Output the [x, y] coordinate of the center of the cell containing the given text.  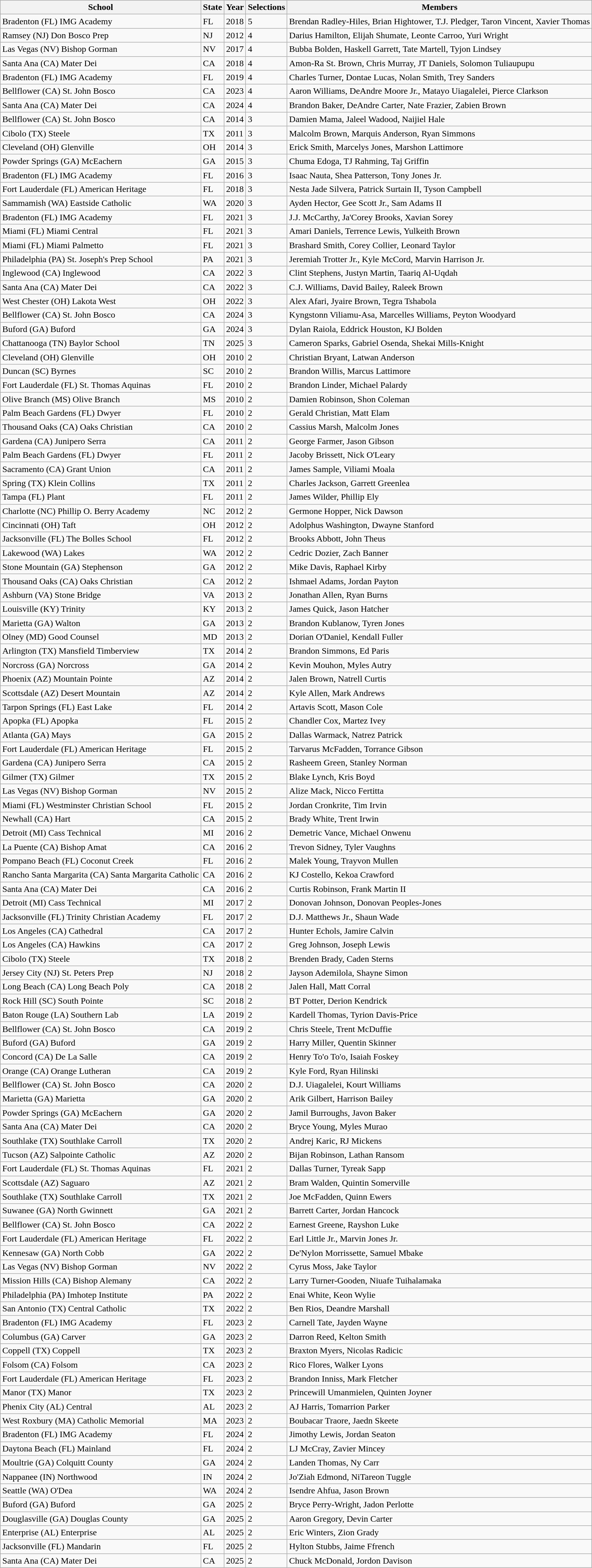
Darius Hamilton, Elijah Shumate, Leonte Carroo, Yuri Wright [439, 35]
LJ McCray, Zavier Mincey [439, 1449]
Darron Reed, Kelton Smith [439, 1337]
Concord (CA) De La Salle [101, 1057]
Chattanooga (TN) Baylor School [101, 343]
Hylton Stubbs, Jaime Ffrench [439, 1547]
Enterprise (AL) Enterprise [101, 1533]
Bryce Perry-Wright, Jadon Perlotte [439, 1504]
Brandon Kublanow, Tyren Jones [439, 623]
Kyngstonn Viliamu-Asa, Marcelles Williams, Peyton Woodyard [439, 315]
Jayson Ademilola, Shayne Simon [439, 973]
KJ Costello, Kekoa Crawford [439, 875]
J.J. McCarthy, Ja'Corey Brooks, Xavian Sorey [439, 217]
Sammamish (WA) Eastside Catholic [101, 203]
Donovan Johnson, Donovan Peoples-Jones [439, 903]
NC [212, 511]
Norcross (GA) Norcross [101, 665]
Jersey City (NJ) St. Peters Prep [101, 973]
Scottsdale (AZ) Desert Mountain [101, 693]
Inglewood (CA) Inglewood [101, 273]
Newhall (CA) Hart [101, 819]
TN [212, 343]
School [101, 7]
Tucson (AZ) Salpointe Catholic [101, 1155]
Carnell Tate, Jayden Wayne [439, 1323]
Chris Steele, Trent McDuffie [439, 1029]
Apopka (FL) Apopka [101, 721]
KY [212, 609]
Damien Mama, Jaleel Wadood, Naijiel Hale [439, 119]
De'Nylon Morrissette, Samuel Mbake [439, 1253]
Brandon Baker, DeAndre Carter, Nate Frazier, Zabien Brown [439, 105]
Isaac Nauta, Shea Patterson, Tony Jones Jr. [439, 175]
Baton Rouge (LA) Southern Lab [101, 1015]
Marietta (GA) Walton [101, 623]
Pompano Beach (FL) Coconut Creek [101, 861]
Princewill Umanmielen, Quinten Joyner [439, 1393]
Greg Johnson, Joseph Lewis [439, 945]
Dallas Warmack, Natrez Patrick [439, 735]
Brenden Brady, Caden Sterns [439, 959]
Amari Daniels, Terrence Lewis, Yulkeith Brown [439, 231]
Kardell Thomas, Tyrion Davis-Price [439, 1015]
Blake Lynch, Kris Boyd [439, 777]
Phenix City (AL) Central [101, 1407]
Kevin Mouhon, Myles Autry [439, 665]
Los Angeles (CA) Hawkins [101, 945]
Germone Hopper, Nick Dawson [439, 511]
Jalen Hall, Matt Corral [439, 987]
Seattle (WA) O'Dea [101, 1490]
Duncan (SC) Byrnes [101, 371]
Andrej Karic, RJ Mickens [439, 1141]
Malek Young, Trayvon Mullen [439, 861]
Malcolm Brown, Marquis Anderson, Ryan Simmons [439, 133]
Isendre Ahfua, Jason Brown [439, 1490]
Jeremiah Trotter Jr., Kyle McCord, Marvin Harrison Jr. [439, 259]
Alize Mack, Nicco Fertitta [439, 791]
Rock Hill (SC) South Pointe [101, 1001]
Coppell (TX) Coppell [101, 1351]
Clint Stephens, Justyn Martin, Taariq Al-Uqdah [439, 273]
Rancho Santa Margarita (CA) Santa Margarita Catholic [101, 875]
San Antonio (TX) Central Catholic [101, 1309]
MA [212, 1421]
Cedric Dozier, Zach Banner [439, 553]
Louisville (KY) Trinity [101, 609]
Gerald Christian, Matt Elam [439, 413]
Dallas Turner, Tyreak Sapp [439, 1169]
Chuma Edoga, TJ Rahming, Taj Griffin [439, 161]
Barrett Carter, Jordan Hancock [439, 1211]
Trevon Sidney, Tyler Vaughns [439, 847]
Tarpon Springs (FL) East Lake [101, 707]
Olive Branch (MS) Olive Branch [101, 399]
Nappanee (IN) Northwood [101, 1476]
Brandon Willis, Marcus Lattimore [439, 371]
Chuck McDonald, Jordon Davison [439, 1561]
Brady White, Trent Irwin [439, 819]
Tarvarus McFadden, Torrance Gibson [439, 749]
Boubacar Traore, Jaedn Skeete [439, 1421]
Folsom (CA) Folsom [101, 1365]
Miami (FL) Miami Palmetto [101, 245]
Brooks Abbott, John Theus [439, 539]
Hunter Echols, Jamire Calvin [439, 931]
Charles Jackson, Garrett Greenlea [439, 483]
Christian Bryant, Latwan Anderson [439, 357]
Miami (FL) Miami Central [101, 231]
C.J. Williams, David Bailey, Raleek Brown [439, 287]
Columbus (GA) Carver [101, 1337]
Daytona Beach (FL) Mainland [101, 1449]
Mike Davis, Raphael Kirby [439, 567]
George Farmer, Jason Gibson [439, 441]
Manor (TX) Manor [101, 1393]
Bram Walden, Quintin Somerville [439, 1183]
Erick Smith, Marcelys Jones, Marshon Lattimore [439, 147]
D.J. Uiagalelei, Kourt Williams [439, 1085]
Artavis Scott, Mason Cole [439, 707]
Miami (FL) Westminster Christian School [101, 805]
Braxton Myers, Nicolas Radicic [439, 1351]
AJ Harris, Tomarrion Parker [439, 1407]
Mission Hills (CA) Bishop Alemany [101, 1281]
Cyrus Moss, Jake Taylor [439, 1267]
Demetric Vance, Michael Onwenu [439, 833]
Moultrie (GA) Colquitt County [101, 1462]
Jo'Ziah Edmond, NiTareon Tuggle [439, 1476]
BT Potter, Derion Kendrick [439, 1001]
La Puente (CA) Bishop Amat [101, 847]
Olney (MD) Good Counsel [101, 637]
Orange (CA) Orange Lutheran [101, 1071]
Nesta Jade Silvera, Patrick Surtain II, Tyson Campbell [439, 189]
5 [266, 21]
Jacksonville (FL) Mandarin [101, 1547]
Kyle Ford, Ryan Hilinski [439, 1071]
Jacksonville (FL) The Bolles School [101, 539]
Rasheem Green, Stanley Norman [439, 763]
Cameron Sparks, Gabriel Osenda, Shekai Mills-Knight [439, 343]
Jordan Cronkrite, Tim Irvin [439, 805]
Dylan Raiola, Eddrick Houston, KJ Bolden [439, 329]
Dorian O'Daniel, Kendall Fuller [439, 637]
Bubba Bolden, Haskell Garrett, Tate Martell, Tyjon Lindsey [439, 49]
MS [212, 399]
James Sample, Viliami Moala [439, 469]
Amon-Ra St. Brown, Chris Murray, JT Daniels, Solomon Tuliaupupu [439, 63]
Adolphus Washington, Dwayne Stanford [439, 525]
Brandon Linder, Michael Palardy [439, 385]
IN [212, 1476]
Long Beach (CA) Long Beach Poly [101, 987]
Los Angeles (CA) Cathedral [101, 931]
Alex Afari, Jyaire Brown, Tegra Tshabola [439, 301]
Eric Winters, Zion Grady [439, 1533]
Brashard Smith, Corey Collier, Leonard Taylor [439, 245]
Ramsey (NJ) Don Bosco Prep [101, 35]
Earl Little Jr., Marvin Jones Jr. [439, 1239]
James Quick, Jason Hatcher [439, 609]
Spring (TX) Klein Collins [101, 483]
Jalen Brown, Natrell Curtis [439, 679]
Brendan Radley-Hiles, Brian Hightower, T.J. Pledger, Taron Vincent, Xavier Thomas [439, 21]
Jacksonville (FL) Trinity Christian Academy [101, 917]
Atlanta (GA) Mays [101, 735]
Ben Rios, Deandre Marshall [439, 1309]
Gilmer (TX) Gilmer [101, 777]
Douglasville (GA) Douglas County [101, 1519]
Harry Miller, Quentin Skinner [439, 1043]
Kennesaw (GA) North Cobb [101, 1253]
Henry To'o To'o, Isaiah Foskey [439, 1057]
Philadelphia (PA) St. Joseph's Prep School [101, 259]
Brandon Simmons, Ed Paris [439, 651]
Bijan Robinson, Lathan Ransom [439, 1155]
Cassius Marsh, Malcolm Jones [439, 427]
West Roxbury (MA) Catholic Memorial [101, 1421]
Charlotte (NC) Phillip O. Berry Academy [101, 511]
Members [439, 7]
Brandon Inniss, Mark Fletcher [439, 1379]
Enai White, Keon Wylie [439, 1294]
State [212, 7]
Suwanee (GA) North Gwinnett [101, 1211]
Bryce Young, Myles Murao [439, 1127]
Philadelphia (PA) Imhotep Institute [101, 1294]
Arlington (TX) Mansfield Timberview [101, 651]
Jimothy Lewis, Jordan Seaton [439, 1435]
D.J. Matthews Jr., Shaun Wade [439, 917]
Earnest Greene, Rayshon Luke [439, 1225]
Cincinnati (OH) Taft [101, 525]
Aaron Gregory, Devin Carter [439, 1519]
Jonathan Allen, Ryan Burns [439, 595]
Aaron Williams, DeAndre Moore Jr., Matayo Uiagalelei, Pierce Clarkson [439, 91]
Kyle Allen, Mark Andrews [439, 693]
Ishmael Adams, Jordan Payton [439, 581]
Marietta (GA) Marietta [101, 1099]
Ashburn (VA) Stone Bridge [101, 595]
Charles Turner, Dontae Lucas, Nolan Smith, Trey Sanders [439, 77]
Phoenix (AZ) Mountain Pointe [101, 679]
Landen Thomas, Ny Carr [439, 1462]
Arik Gilbert, Harrison Bailey [439, 1099]
Selections [266, 7]
Year [235, 7]
MD [212, 637]
Jamil Burroughs, Javon Baker [439, 1113]
Scottsdale (AZ) Saguaro [101, 1183]
Larry Turner-Gooden, Niuafe Tuihalamaka [439, 1281]
Ayden Hector, Gee Scott Jr., Sam Adams II [439, 203]
Tampa (FL) Plant [101, 497]
Lakewood (WA) Lakes [101, 553]
LA [212, 1015]
VA [212, 595]
Joe McFadden, Quinn Ewers [439, 1197]
Sacramento (CA) Grant Union [101, 469]
Curtis Robinson, Frank Martin II [439, 889]
Jacoby Brissett, Nick O'Leary [439, 455]
Chandler Cox, Martez Ivey [439, 721]
Damien Robinson, Shon Coleman [439, 399]
James Wilder, Phillip Ely [439, 497]
Stone Mountain (GA) Stephenson [101, 567]
Rico Flores, Walker Lyons [439, 1365]
West Chester (OH) Lakota West [101, 301]
